Detect which cell encompasses the target text, then output its [X, Y] center coordinate. 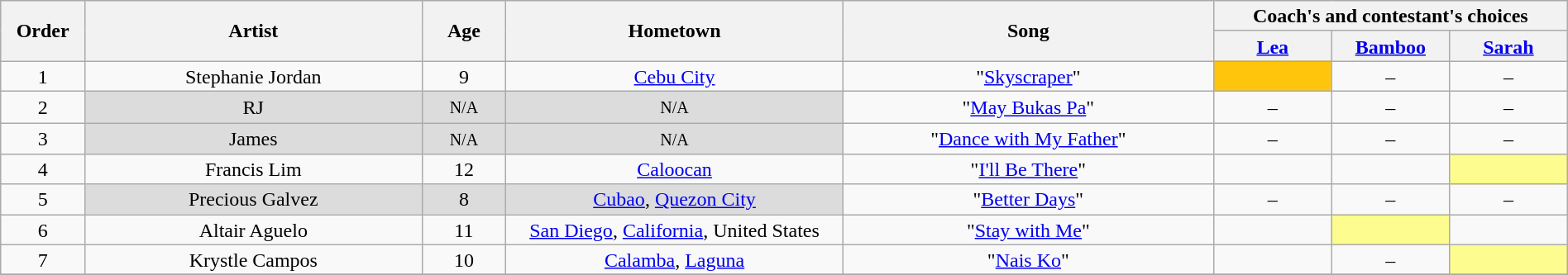
Francis Lim [253, 170]
Hometown [675, 31]
"Better Days" [1028, 200]
Cebu City [675, 76]
"Skyscraper" [1028, 76]
"May Bukas Pa" [1028, 107]
"Nais Ko" [1028, 259]
James [253, 138]
9 [464, 76]
Order [43, 31]
San Diego, California, United States [675, 230]
3 [43, 138]
7 [43, 259]
Krystle Campos [253, 259]
Artist [253, 31]
6 [43, 230]
11 [464, 230]
Cubao, Quezon City [675, 200]
RJ [253, 107]
10 [464, 259]
4 [43, 170]
5 [43, 200]
"I'll Be There" [1028, 170]
Lea [1272, 46]
Coach's and contestant's choices [1390, 17]
Bamboo [1391, 46]
Stephanie Jordan [253, 76]
Caloocan [675, 170]
Calamba, Laguna [675, 259]
12 [464, 170]
Altair Aguelo [253, 230]
Precious Galvez [253, 200]
"Stay with Me" [1028, 230]
8 [464, 200]
"Dance with My Father" [1028, 138]
Sarah [1508, 46]
Age [464, 31]
1 [43, 76]
Song [1028, 31]
2 [43, 107]
